Output the (x, y) coordinate of the center of the cell containing the given text.  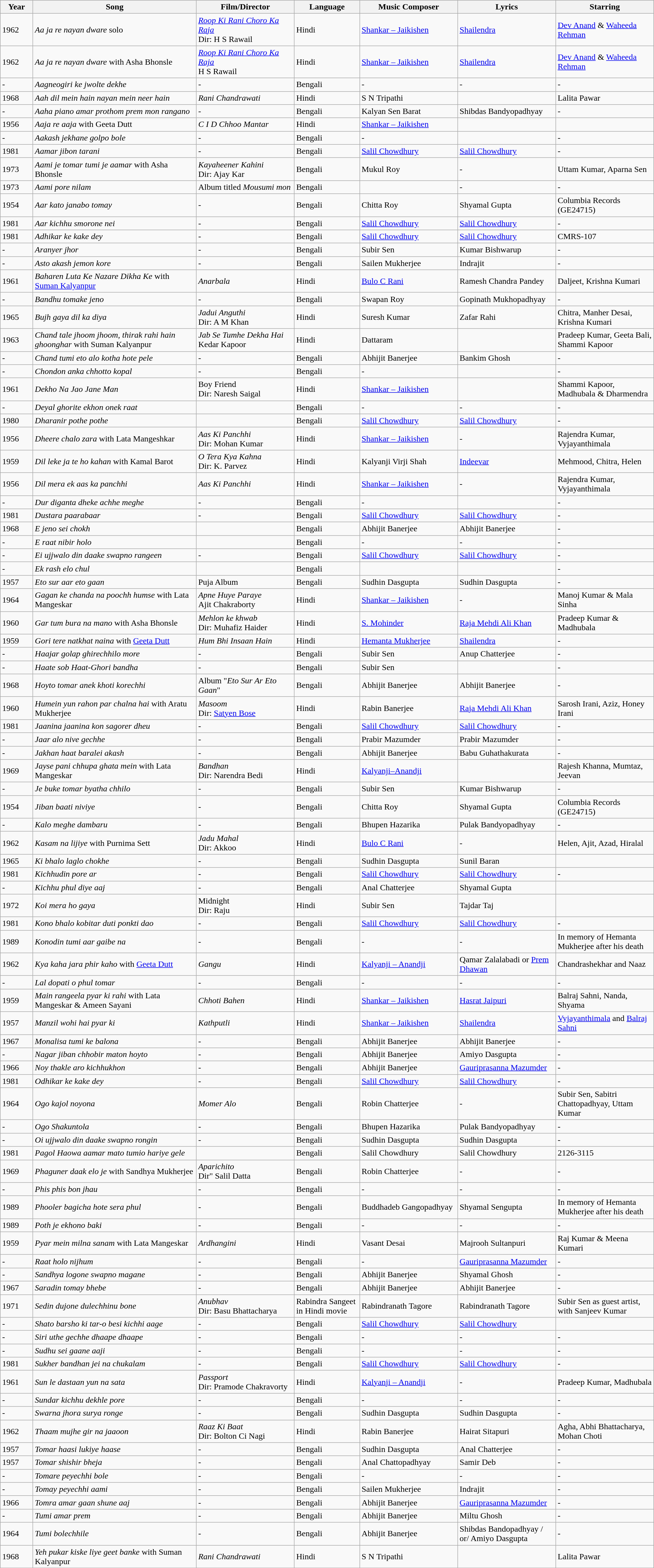
Album titled Mousumi mon (245, 187)
Dil mera ek aas ka panchhi (115, 484)
Vyjayanthimala and Balraj Sahni (605, 1023)
Aa ja re nayan dware solo (115, 30)
Jab Se Tumhe Dekha Hai Kedar Kapoor (245, 340)
Dur diganta dheke achhe meghe (115, 502)
Je buke tomar byatha chhilo (115, 789)
S. Mohinder (409, 623)
Gopinath Mukhopadhyay (507, 299)
Raaz Ki BaatDir: Bolton Ci Nagi (245, 1431)
Aamar jibon tarani (115, 151)
AparichitoDir" Salil Datta (245, 1171)
Yeh pukar kiske liye geet banke with Suman Kalyanpur (115, 1556)
1980 (17, 420)
Bujh gaya dil ka diya (115, 317)
Tomra amar gaan shune aaj (115, 1502)
Momer Alo (245, 1104)
Aakash jekhane golpo bole (115, 138)
Adhikar ke kake dey (115, 237)
Shibdas Bandopadhyay / or/ Amiyo Dasgupta (507, 1534)
Dil leke ja te ho kahan with Kamal Barot (115, 461)
Sedin dujone dulechhinu bone (115, 1306)
Ramesh Chandra Pandey (507, 281)
Zafar Rahi (507, 317)
Anubhav Dir: Basu Bhattacharya (245, 1306)
Kathputli (245, 1023)
Gori tere natkhat naina with Geeta Dutt (115, 641)
Aaha piano amar prothom prem mon rangano (115, 111)
Passport Dir: Pramode Chakravorty (245, 1382)
Sundar kichhu dekhle pore (115, 1400)
E jeno sei chokh (115, 529)
Miltu Ghosh (507, 1516)
Hasrat Jaipuri (507, 1000)
Sudhu sei gaane aaji (115, 1351)
E raat nibir holo (115, 542)
Tumi bolechhile (115, 1534)
Year (17, 7)
Daljeet, Krishna Kumari (605, 281)
Amiyo Dasgupta (507, 1055)
Pradeep Kumar & Madhubala (605, 623)
Starring (605, 7)
Thaam mujhe gir na jaaoon (115, 1431)
Aar kato janabo tomay (115, 205)
Sunil Baran (507, 861)
Aar kichhu smorone nei (115, 223)
Aami je tomar tumi je aamar with Asha Bhonsle (115, 169)
Tomar shishir bheja (115, 1462)
Chhoti Bahen (245, 1000)
Music Composer (409, 7)
Pradeep Kumar, Madhubala (605, 1382)
Gangu (245, 964)
Samir Deb (507, 1462)
Swapan Roy (409, 299)
Language (327, 7)
Jayse pani chhupa ghata mein with Lata Mangeskar (115, 771)
Indeevar (507, 461)
Shyamal Sengupta (507, 1207)
Aas Ki Panchhi (245, 484)
Deyal ghorite ekhon onek raat (115, 407)
Hairat Sitapuri (507, 1431)
Subir Sen as guest artist, with Sanjeev Kumar (605, 1306)
Anarbala (245, 281)
Suresh Kumar (409, 317)
Saradin tomay bhebe (115, 1288)
Puja Album (245, 582)
Kalyan Sen Barat (409, 111)
Mehlon ke khwab Dir: Muhafiz Haider (245, 623)
Pagol Haowa aamar mato tumio hariye gele (115, 1153)
Phooler bagicha hote sera phul (115, 1207)
Tomar haasi lukiye haase (115, 1449)
Swarna jhora surya ronge (115, 1413)
Ardhangini (245, 1243)
Koi mera ho gaya (115, 905)
Monalisa tumi ke balona (115, 1041)
Kayaheener KahiniDir: Ajay Kar (245, 169)
Hoyto tomar anek khoti korechhi (115, 685)
Midnight Dir: Raju (245, 905)
Aah dil mein hain nayan mein neer hain (115, 98)
Gar tum bura na mano with Asha Bhonsle (115, 623)
Dheere chalo zara with Lata Mangeshkar (115, 438)
Lal dopati o phul tomar (115, 982)
Manoj Kumar & Mala Sinha (605, 600)
Bankim Ghosh (507, 358)
Jaar alo nive gechhe (115, 739)
Pradeep Kumar, Geeta Bali, Shammi Kapoor (605, 340)
Dustara paarabaar (115, 516)
Apne Huye Paraye Ajit Chakraborty (245, 600)
Kya kaha jara phir kaho with Geeta Dutt (115, 964)
Masoom Dir: Satyen Bose (245, 708)
Ogo Shakuntola (115, 1127)
Noy thakle aro kichhukhon (115, 1068)
Dattaram (409, 340)
Kichhudin pore ar (115, 874)
BandhanDir: Narendra Bedi (245, 771)
Raj Kumar & Meena Kumari (605, 1243)
Kasam na lijiye with Purnima Sett (115, 843)
Sun le dastaan yun na sata (115, 1382)
1971 (17, 1306)
Haajar golap ghirechhilo more (115, 654)
Buddhadeb Gangopadhyay (409, 1207)
Roop Ki Rani Choro Ka Raja Dir: H S Rawail (245, 30)
Sukher bandhan jei na chukalam (115, 1364)
Asto akash jemon kore (115, 263)
O Tera Kya KahnaDir: K. Parvez (245, 461)
Ogo kajol noyona (115, 1104)
Boy Friend Dir: Naresh Saigal (245, 389)
Ei ujjwalo din daake swapno rangeen (115, 555)
Bandhu tomake jeno (115, 299)
Tajdar Taj (507, 905)
Shato barsho ki tar-o besi kichhi aage (115, 1324)
Ki bhalo laglo chokhe (115, 861)
Dharanir pothe pothe (115, 420)
Jaanina jaanina kon sagorer dheu (115, 726)
Film/Director (245, 7)
1972 (17, 905)
Chondon anka chhotto kopal (115, 371)
Main rangeela pyar ki rahi with Lata Mangeskar & Ameen Sayani (115, 1000)
Jiban baati niviye (115, 807)
Aaja re aaja with Geeta Dutt (115, 124)
Manzil wohi hai pyar ki (115, 1023)
Kichhu phul diye aaj (115, 887)
Jakhan haat baralei akash (115, 753)
Konodin tumi aar gaibe na (115, 942)
Aa ja re nayan dware with Asha Bhonsle (115, 62)
Jadui AnguthiDir: A M Khan (245, 317)
Raat holo nijhum (115, 1261)
Tomare peyechhi bole (115, 1476)
Chandrashekhar and Naaz (605, 964)
Odhikar ke kake dey (115, 1081)
Tomay peyechhi aami (115, 1489)
Album "Eto Sur Ar Eto Gaan" (245, 685)
Anup Chatterjee (507, 654)
Chitra, Manher Desai, Krishna Kumari (605, 317)
Aagneogiri ke jwolte dekhe (115, 85)
Sandhya logone swapno magane (115, 1274)
Aranyer jhor (115, 250)
Aas Ki PanchhiDir: Mohan Kumar (245, 438)
Roop Ki Rani Choro Ka Raja H S Rawail (245, 62)
CMRS-107 (605, 237)
Phis phis bon jhau (115, 1189)
Jadu Mahal Dir: Akkoo (245, 843)
Oi ujjwalo din daake swapno rongin (115, 1140)
Tumi amar prem (115, 1516)
Anal Chattopadhyay (409, 1462)
C I D Chhoo Mantar (245, 124)
Hemanta Mukherjee (409, 641)
Shammi Kapoor, Madhubala & Dharmendra (605, 389)
Mehmood, Chitra, Helen (605, 461)
Phaguner daak elo je with Sandhya Mukherjee (115, 1171)
Uttam Kumar, Aparna Sen (605, 169)
Baharen Luta Ke Nazare Dikha Ke with Suman Kalyanpur (115, 281)
2126-3115 (605, 1153)
Humein yun rahon par chalna hai with Aratu Mukherjee (115, 708)
Shyamal Ghosh (507, 1274)
Balraj Sahni, Nanda, Shyama (605, 1000)
Hum Bhi Insaan Hain (245, 641)
Babu Guhathakurata (507, 753)
Song (115, 7)
Kalyanji–Anandji (409, 771)
Aami pore nilam (115, 187)
Kono bhalo kobitar duti ponkti dao (115, 923)
Rabindra Sangeet in Hindi movie (327, 1306)
Agha, Abhi Bhattacharya, Mohan Choti (605, 1431)
Mukul Roy (409, 169)
Kalyanji Virji Shah (409, 461)
Pyar mein milna sanam with Lata Mangeskar (115, 1243)
Poth je ekhono baki (115, 1225)
Vasant Desai (409, 1243)
Subir Sen, Sabitri Chattopadhyay, Uttam Kumar (605, 1104)
Majrooh Sultanpuri (507, 1243)
Eto sur aar eto gaan (115, 582)
Gagan ke chanda na poochh humse with Lata Mangeskar (115, 600)
Chand tumi eto alo kotha hote pele (115, 358)
Dekho Na Jao Jane Man (115, 389)
Siri uthe gechhe dhaape dhaape (115, 1337)
Rajesh Khanna, Mumtaz, Jeevan (605, 771)
Ek rash elo chul (115, 569)
Chand tale jhoom jhoom, thirak rahi hain ghoonghar with Suman Kalyanpur (115, 340)
Sarosh Irani, Aziz, Honey Irani (605, 708)
Kalo meghe dambaru (115, 825)
1963 (17, 340)
Shibdas Bandyopadhyay (507, 111)
Qamar Zalalabadi or Prem Dhawan (507, 964)
Lyrics (507, 7)
Helen, Ajit, Azad, Hiralal (605, 843)
Nagar jiban chhobir maton hoyto (115, 1055)
Haate sob Haat-Ghori bandha (115, 667)
